Output the (X, Y) coordinate of the center of the cell containing the given text.  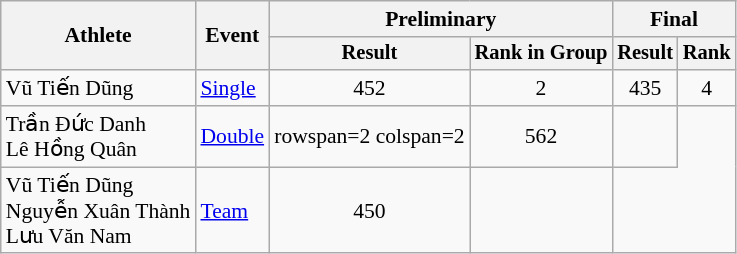
435 (645, 88)
Trần Đức DanhLê Hồng Quân (98, 136)
Athlete (98, 36)
rowspan=2 colspan=2 (370, 136)
4 (707, 88)
Team (232, 210)
562 (542, 136)
Vũ Tiến Dũng (98, 88)
Vũ Tiến DũngNguyễn Xuân ThànhLưu Văn Nam (98, 210)
Rank in Group (542, 54)
Event (232, 36)
2 (542, 88)
452 (370, 88)
Single (232, 88)
Rank (707, 54)
Double (232, 136)
Final (674, 19)
Preliminary (440, 19)
450 (370, 210)
